Pinpoint the cell where the given text exists, returning its [x, y] midpoint coordinate. 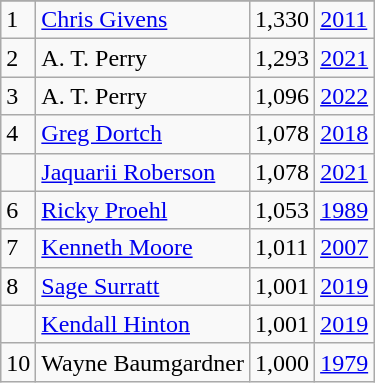
1,000 [282, 362]
6 [18, 210]
1,011 [282, 248]
1,053 [282, 210]
Ricky Proehl [143, 210]
Kenneth Moore [143, 248]
10 [18, 362]
Chris Givens [143, 20]
1,330 [282, 20]
Wayne Baumgardner [143, 362]
2007 [344, 248]
Jaquarii Roberson [143, 172]
2011 [344, 20]
2022 [344, 96]
7 [18, 248]
Sage Surratt [143, 286]
2018 [344, 134]
1989 [344, 210]
8 [18, 286]
1 [18, 20]
1979 [344, 362]
3 [18, 96]
1,293 [282, 58]
Kendall Hinton [143, 324]
2 [18, 58]
Greg Dortch [143, 134]
4 [18, 134]
1,096 [282, 96]
